Pinpoint the cell where the given text exists, returning its (X, Y) midpoint coordinate. 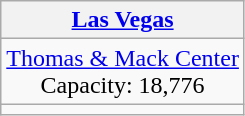
Thomas & Mack CenterCapacity: 18,776 (123, 72)
Las Vegas (123, 20)
